Capture the cell that displays the provided text and extract its (X, Y) central coordinate. 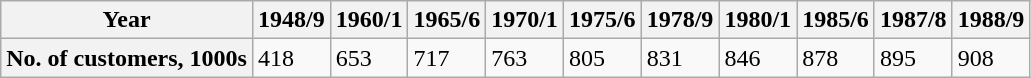
653 (369, 58)
1988/9 (991, 20)
895 (913, 58)
831 (680, 58)
1970/1 (525, 20)
Year (127, 20)
717 (447, 58)
1978/9 (680, 20)
1985/6 (836, 20)
763 (525, 58)
1948/9 (291, 20)
878 (836, 58)
No. of customers, 1000s (127, 58)
908 (991, 58)
1965/6 (447, 20)
418 (291, 58)
1980/1 (758, 20)
846 (758, 58)
1960/1 (369, 20)
1975/6 (602, 20)
1987/8 (913, 20)
805 (602, 58)
